Search for the cell housing the specified text and yield its (X, Y) center coordinate. 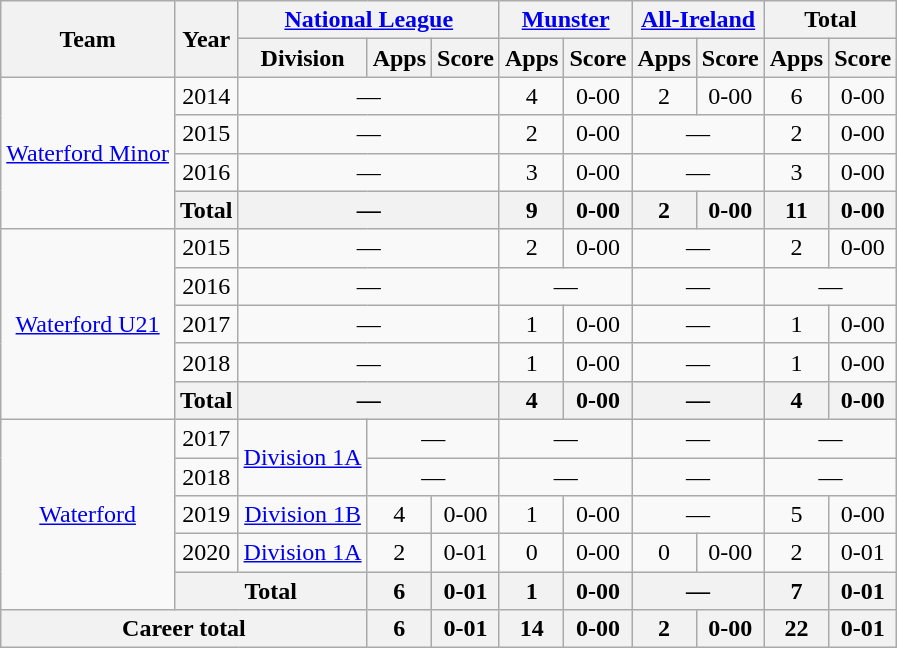
Waterford (88, 514)
National League (368, 20)
Munster (565, 20)
2019 (206, 515)
22 (796, 629)
5 (796, 515)
Career total (184, 629)
14 (531, 629)
Team (88, 39)
Waterford Minor (88, 153)
Year (206, 39)
9 (531, 210)
11 (796, 210)
Division 1B (302, 515)
Waterford U21 (88, 324)
7 (796, 591)
All-Ireland (698, 20)
2020 (206, 553)
2014 (206, 96)
Division (302, 58)
